For the text-containing cell, return its midpoint in [X, Y] coordinate format. 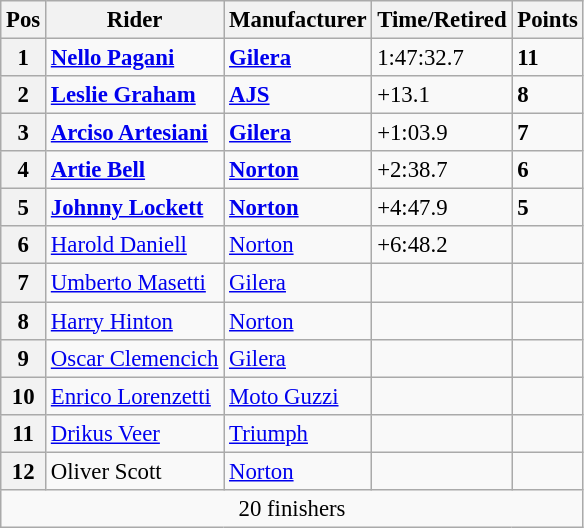
Time/Retired [442, 20]
Drikus Veer [135, 433]
Umberto Masetti [135, 283]
Artie Bell [135, 170]
Moto Guzzi [298, 396]
+1:03.9 [442, 133]
12 [24, 471]
2 [24, 95]
Points [548, 20]
Nello Pagani [135, 58]
Oliver Scott [135, 471]
AJS [298, 95]
+6:48.2 [442, 245]
Harold Daniell [135, 245]
+2:38.7 [442, 170]
Triumph [298, 433]
Manufacturer [298, 20]
Enrico Lorenzetti [135, 396]
Harry Hinton [135, 321]
Oscar Clemencich [135, 358]
1:47:32.7 [442, 58]
1 [24, 58]
3 [24, 133]
Arciso Artesiani [135, 133]
Pos [24, 20]
Rider [135, 20]
Leslie Graham [135, 95]
+13.1 [442, 95]
Johnny Lockett [135, 208]
+4:47.9 [442, 208]
20 finishers [292, 509]
4 [24, 170]
9 [24, 358]
10 [24, 396]
